Output the [x, y] coordinate of the center of the cell containing the given text.  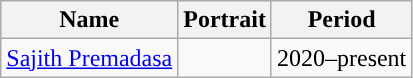
Portrait [225, 20]
Sajith Premadasa [90, 58]
Name [90, 20]
Period [341, 20]
2020–present [341, 58]
